Pinpoint the cell where the given text exists, returning its (X, Y) midpoint coordinate. 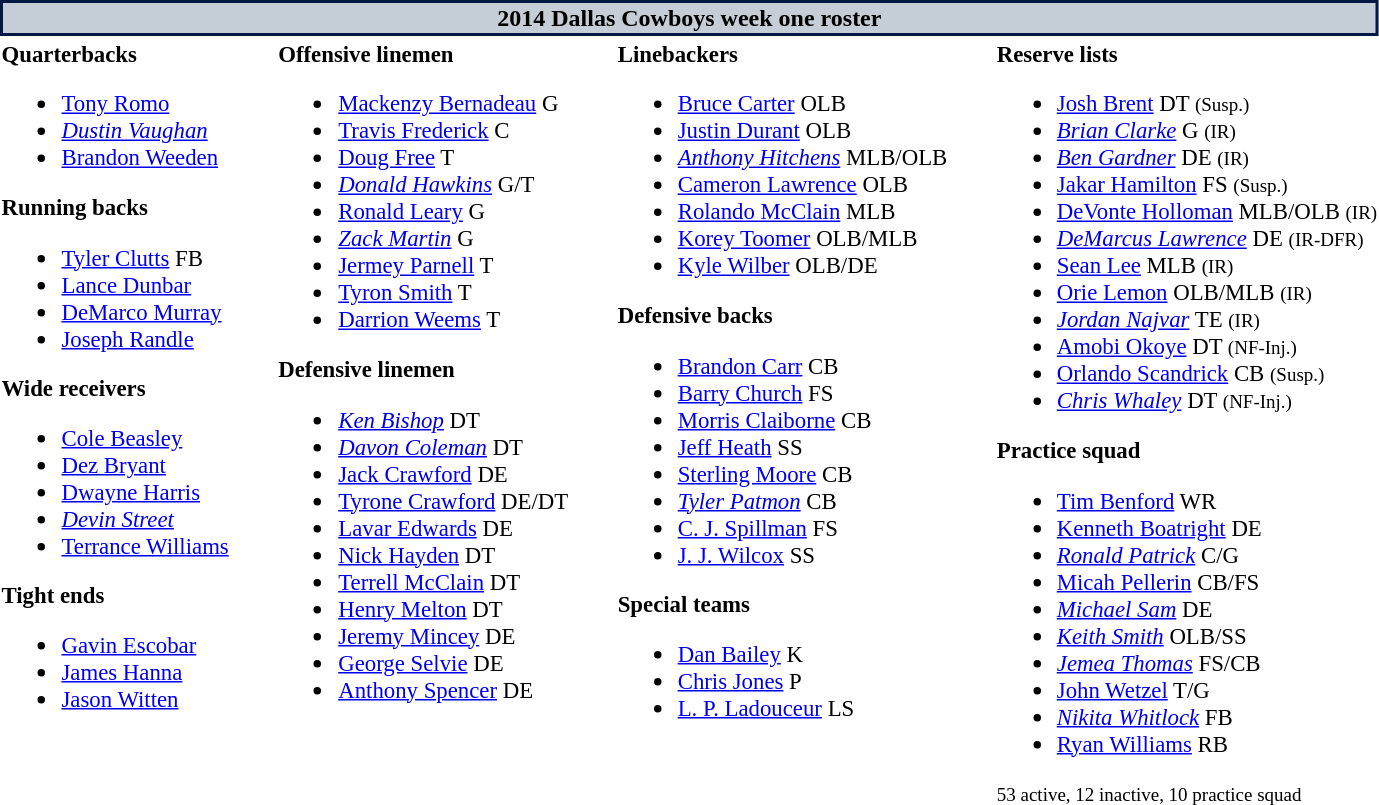
2014 Dallas Cowboys week one roster (690, 18)
